Capture the cell that displays the provided text and extract its [X, Y] central coordinate. 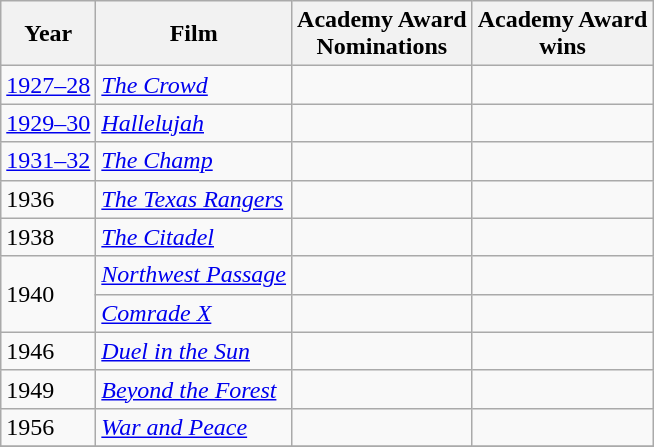
Year [48, 34]
Duel in the Sun [194, 351]
War and Peace [194, 427]
1936 [48, 199]
The Crowd [194, 85]
The Citadel [194, 237]
The Texas Rangers [194, 199]
1929–30 [48, 123]
Hallelujah [194, 123]
Academy Award Nominations [382, 34]
1946 [48, 351]
Northwest Passage [194, 275]
1927–28 [48, 85]
Academy Award wins [562, 34]
1938 [48, 237]
1956 [48, 427]
Beyond the Forest [194, 389]
Comrade X [194, 313]
Film [194, 34]
1949 [48, 389]
1931–32 [48, 161]
1940 [48, 294]
The Champ [194, 161]
